Determine the (X, Y) coordinate at the center of the cell enclosing the given text.  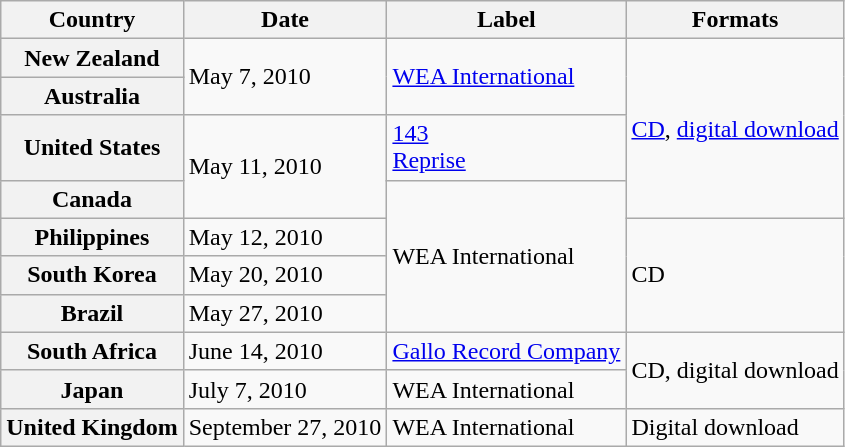
United States (92, 148)
South Africa (92, 351)
July 7, 2010 (285, 389)
Brazil (92, 313)
May 27, 2010 (285, 313)
Digital download (735, 427)
New Zealand (92, 58)
South Korea (92, 275)
Japan (92, 389)
CD (735, 275)
May 11, 2010 (285, 166)
Philippines (92, 237)
Formats (735, 20)
143Reprise (506, 148)
Gallo Record Company (506, 351)
Label (506, 20)
Country (92, 20)
September 27, 2010 (285, 427)
Canada (92, 199)
June 14, 2010 (285, 351)
May 7, 2010 (285, 77)
Australia (92, 96)
Date (285, 20)
May 12, 2010 (285, 237)
May 20, 2010 (285, 275)
United Kingdom (92, 427)
